Output the [X, Y] coordinate of the center of the cell containing the given text.  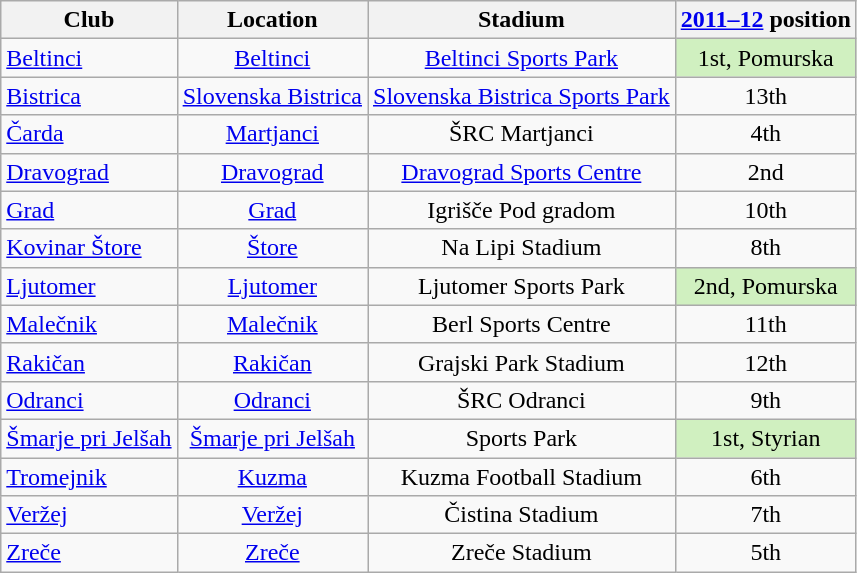
Kovinar Štore [89, 248]
Location [272, 20]
Stadium [522, 20]
Beltinci Sports Park [522, 58]
Čarda [89, 134]
2nd [766, 172]
1st, Styrian [766, 438]
13th [766, 96]
ŠRC Odranci [522, 400]
Slovenska Bistrica Sports Park [522, 96]
10th [766, 210]
Slovenska Bistrica [272, 96]
11th [766, 324]
Berl Sports Centre [522, 324]
Club [89, 20]
1st, Pomurska [766, 58]
Sports Park [522, 438]
6th [766, 477]
Dravograd Sports Centre [522, 172]
12th [766, 362]
Čistina Stadium [522, 515]
Ljutomer Sports Park [522, 286]
4th [766, 134]
8th [766, 248]
Kuzma [272, 477]
2011–12 position [766, 20]
7th [766, 515]
Kuzma Football Stadium [522, 477]
Igrišče Pod gradom [522, 210]
9th [766, 400]
Na Lipi Stadium [522, 248]
Tromejnik [89, 477]
Martjanci [272, 134]
Zreče Stadium [522, 553]
Štore [272, 248]
2nd, Pomurska [766, 286]
5th [766, 553]
Grajski Park Stadium [522, 362]
ŠRC Martjanci [522, 134]
Bistrica [89, 96]
